Extract the (X, Y) coordinate from the center of the cell holding the provided text.  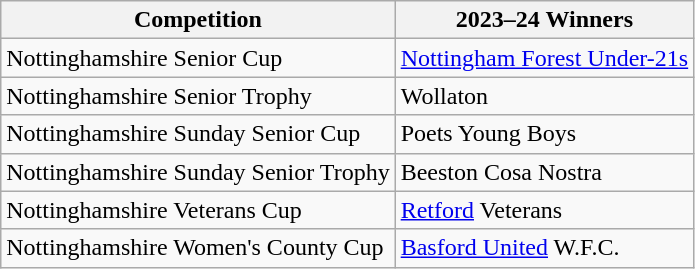
Nottinghamshire Senior Cup (198, 58)
Nottinghamshire Sunday Senior Cup (198, 134)
Wollaton (544, 96)
Nottingham Forest Under-21s (544, 58)
Poets Young Boys (544, 134)
Nottinghamshire Senior Trophy (198, 96)
Nottinghamshire Sunday Senior Trophy (198, 172)
Basford United W.F.C. (544, 248)
Nottinghamshire Veterans Cup (198, 210)
2023–24 Winners (544, 20)
Competition (198, 20)
Nottinghamshire Women's County Cup (198, 248)
Retford Veterans (544, 210)
Beeston Cosa Nostra (544, 172)
